Identify which cell holds the provided text, then report its [x, y] central coordinate. 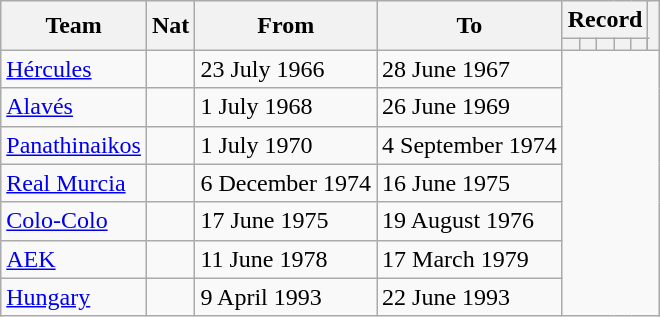
9 April 1993 [286, 297]
AEK [74, 259]
Real Murcia [74, 183]
Hércules [74, 69]
26 June 1969 [470, 107]
17 March 1979 [470, 259]
To [470, 26]
Team [74, 26]
Alavés [74, 107]
From [286, 26]
Colo-Colo [74, 221]
Hungary [74, 297]
1 July 1968 [286, 107]
22 June 1993 [470, 297]
1 July 1970 [286, 145]
11 June 1978 [286, 259]
Record [605, 20]
16 June 1975 [470, 183]
6 December 1974 [286, 183]
4 September 1974 [470, 145]
19 August 1976 [470, 221]
17 June 1975 [286, 221]
Nat [170, 26]
28 June 1967 [470, 69]
Panathinaikos [74, 145]
23 July 1966 [286, 69]
